Return [X, Y] of the center of cell containing provided text 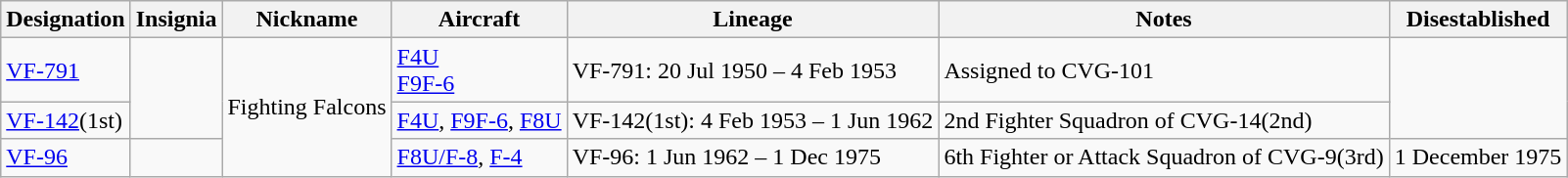
2nd Fighter Squadron of CVG-14(2nd) [1164, 120]
Nickname [307, 20]
F4UF9F-6 [480, 70]
VF-142(1st) [66, 120]
F4U, F9F-6, F8U [480, 120]
Designation [66, 20]
1 December 1975 [1478, 157]
Disestablished [1478, 20]
VF-791 [66, 70]
Lineage [753, 20]
Assigned to CVG-101 [1164, 70]
VF-142(1st): 4 Feb 1953 – 1 Jun 1962 [753, 120]
VF-96: 1 Jun 1962 – 1 Dec 1975 [753, 157]
F8U/F-8, F-4 [480, 157]
Insignia [176, 20]
VF-791: 20 Jul 1950 – 4 Feb 1953 [753, 70]
Aircraft [480, 20]
Notes [1164, 20]
VF-96 [66, 157]
Fighting Falcons [307, 108]
6th Fighter or Attack Squadron of CVG-9(3rd) [1164, 157]
